Capture the cell that displays the provided text and extract its (x, y) central coordinate. 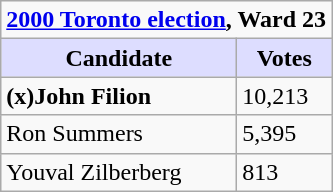
813 (284, 172)
Ron Summers (119, 134)
5,395 (284, 134)
10,213 (284, 96)
2000 Toronto election, Ward 23 (166, 20)
Candidate (119, 58)
Votes (284, 58)
Youval Zilberberg (119, 172)
(x)John Filion (119, 96)
